Pinpoint the cell where the given text exists, returning its (X, Y) midpoint coordinate. 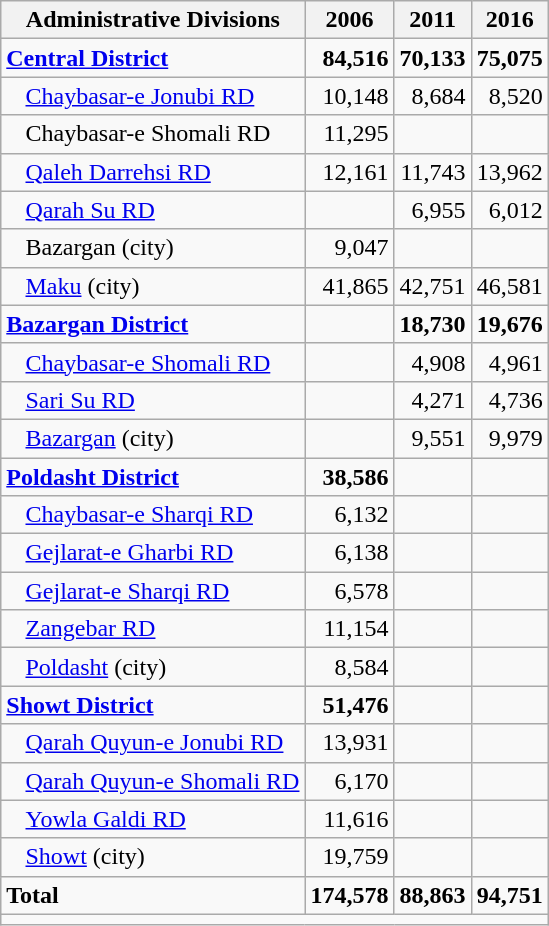
4,271 (432, 400)
6,578 (350, 591)
12,161 (350, 172)
Poldasht District (153, 477)
9,979 (510, 438)
41,865 (350, 286)
174,578 (350, 895)
Gejlarat-e Gharbi RD (153, 553)
11,295 (350, 134)
88,863 (432, 895)
70,133 (432, 58)
19,759 (350, 857)
13,931 (350, 743)
8,520 (510, 96)
2006 (350, 20)
6,132 (350, 515)
Qarah Su RD (153, 210)
11,616 (350, 819)
38,586 (350, 477)
Sari Su RD (153, 400)
9,047 (350, 248)
10,148 (350, 96)
Showt District (153, 705)
11,154 (350, 629)
51,476 (350, 705)
2016 (510, 20)
Qaleh Darrehsi RD (153, 172)
6,138 (350, 553)
8,684 (432, 96)
42,751 (432, 286)
13,962 (510, 172)
Total (153, 895)
Qarah Quyun-e Jonubi RD (153, 743)
11,743 (432, 172)
Maku (city) (153, 286)
18,730 (432, 324)
4,736 (510, 400)
Administrative Divisions (153, 20)
84,516 (350, 58)
Qarah Quyun-e Shomali RD (153, 781)
Chaybasar-e Sharqi RD (153, 515)
6,955 (432, 210)
75,075 (510, 58)
6,012 (510, 210)
Yowla Galdi RD (153, 819)
Showt (city) (153, 857)
Bazargan District (153, 324)
8,584 (350, 667)
2011 (432, 20)
6,170 (350, 781)
Central District (153, 58)
19,676 (510, 324)
9,551 (432, 438)
Gejlarat-e Sharqi RD (153, 591)
Chaybasar-e Jonubi RD (153, 96)
46,581 (510, 286)
4,908 (432, 362)
Poldasht (city) (153, 667)
Zangebar RD (153, 629)
4,961 (510, 362)
94,751 (510, 895)
